From the cell containing the given text, extract its center point as (X, Y) coordinate. 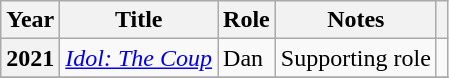
2021 (30, 58)
Notes (356, 20)
Title (139, 20)
Year (30, 20)
Role (247, 20)
Idol: The Coup (139, 58)
Supporting role (356, 58)
Dan (247, 58)
